Return the (X, Y) coordinate for the center point of the cell that contains the specified text.  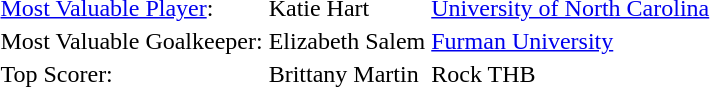
Elizabeth Salem (347, 41)
